Find where the given text appears and provide that cell's center as [X, Y] coordinate. 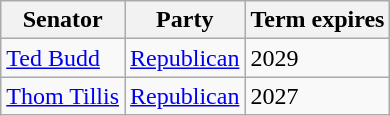
Term expires [318, 20]
Ted Budd [63, 58]
2029 [318, 58]
2027 [318, 96]
Senator [63, 20]
Thom Tillis [63, 96]
Party [185, 20]
